Provide the [x, y] coordinate of the cell's center where the given text is located.  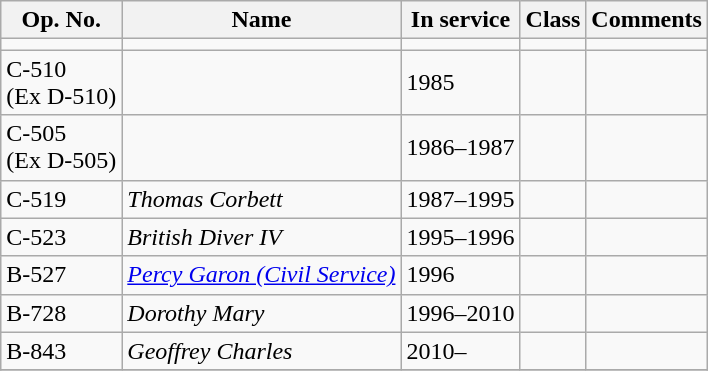
Comments [647, 20]
B-843 [62, 351]
Name [262, 20]
Thomas Corbett [262, 199]
British Diver IV [262, 237]
C-510(Ex D-510) [62, 82]
B-527 [62, 275]
1996 [460, 275]
Dorothy Mary [262, 313]
2010– [460, 351]
1987–1995 [460, 199]
Geoffrey Charles [262, 351]
C-519 [62, 199]
C-505(Ex D-505) [62, 148]
Percy Garon (Civil Service) [262, 275]
1996–2010 [460, 313]
1986–1987 [460, 148]
1995–1996 [460, 237]
Op. No. [62, 20]
Class [553, 20]
1985 [460, 82]
In service [460, 20]
C-523 [62, 237]
B-728 [62, 313]
